Return [X, Y] of the center of cell containing provided text 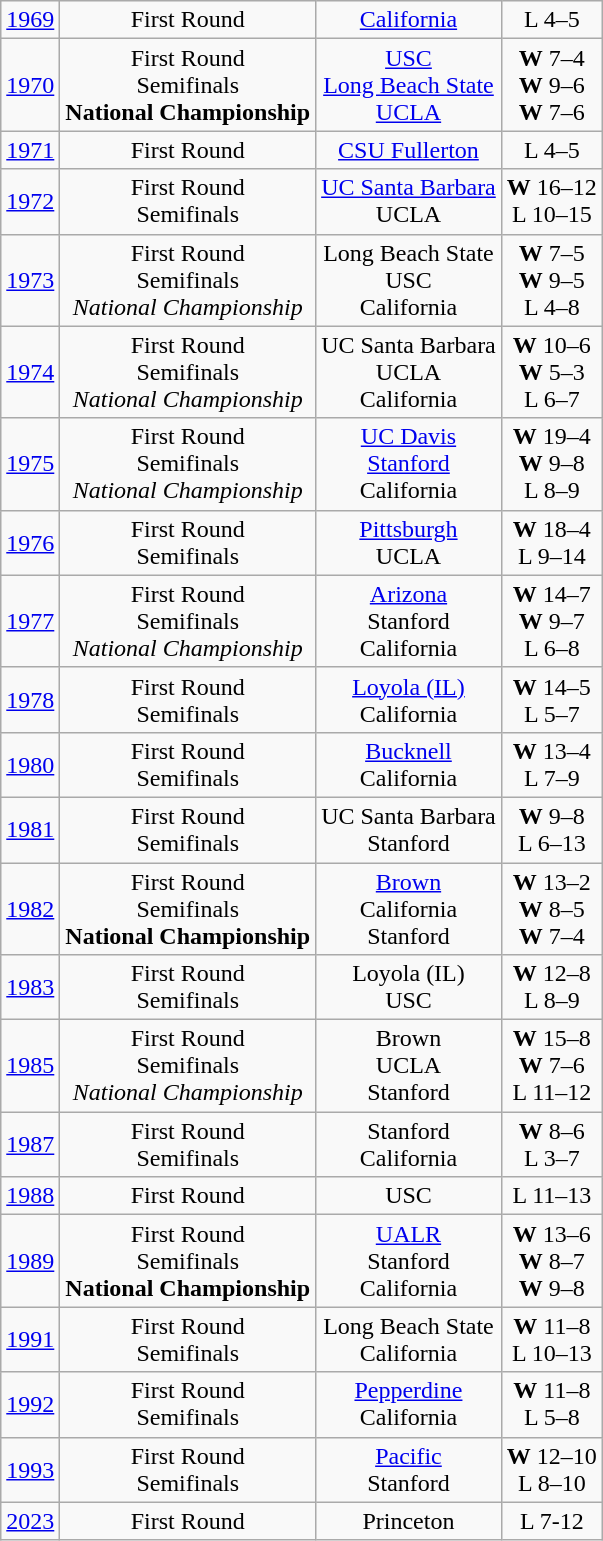
W 18–4L 9–14 [552, 542]
PittsburghUCLA [409, 542]
1973 [30, 280]
PacificStanford [409, 1470]
W 13–2W 8–5W 7–4 [552, 908]
1971 [30, 150]
L 7-12 [552, 1521]
Princeton [409, 1521]
W 13–4L 7–9 [552, 764]
BrownCaliforniaStanford [409, 908]
Loyola (IL)California [409, 700]
W 11–8L 10–13 [552, 1340]
CSU Fullerton [409, 150]
UC Santa BarbaraUCLACalifornia [409, 372]
BucknellCalifornia [409, 764]
W 11–8L 5–8 [552, 1404]
L 11–13 [552, 1196]
1991 [30, 1340]
1975 [30, 464]
1981 [30, 830]
W 9–8L 6–13 [552, 830]
1978 [30, 700]
BrownUCLAStanford [409, 1066]
1970 [30, 85]
1987 [30, 1144]
StanfordCalifornia [409, 1144]
W 12–10L 8–10 [552, 1470]
1988 [30, 1196]
W 13–6W 8–7W 9–8 [552, 1261]
W 15–8W 7–6L 11–12 [552, 1066]
ArizonaStanfordCalifornia [409, 621]
1969 [30, 20]
1982 [30, 908]
W 12–8L 8–9 [552, 988]
W 14–7W 9–7L 6–8 [552, 621]
W 8–6L 3–7 [552, 1144]
W 7–4W 9–6W 7–6 [552, 85]
1980 [30, 764]
W 10–6W 5–3L 6–7 [552, 372]
W 7–5W 9–5L 4–8 [552, 280]
1972 [30, 202]
W 19–4W 9–8L 8–9 [552, 464]
California [409, 20]
UC DavisStanfordCalifornia [409, 464]
Long Beach StateUSCCalifornia [409, 280]
1977 [30, 621]
W 14–5L 5–7 [552, 700]
W 16–12L 10–15 [552, 202]
Long Beach StateCalifornia [409, 1340]
UC Santa BarbaraStanford [409, 830]
USC [409, 1196]
1993 [30, 1470]
1976 [30, 542]
USCLong Beach StateUCLA [409, 85]
1985 [30, 1066]
1983 [30, 988]
1992 [30, 1404]
Loyola (IL)USC [409, 988]
2023 [30, 1521]
1989 [30, 1261]
PepperdineCalifornia [409, 1404]
1974 [30, 372]
UALRStanfordCalifornia [409, 1261]
UC Santa BarbaraUCLA [409, 202]
